Output the [X, Y] coordinate of the center of the cell containing the given text.  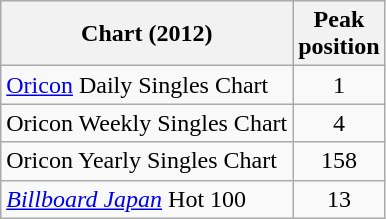
Peakposition [339, 34]
Oricon Yearly Singles Chart [147, 161]
Billboard Japan Hot 100 [147, 199]
13 [339, 199]
Chart (2012) [147, 34]
Oricon Daily Singles Chart [147, 85]
158 [339, 161]
Oricon Weekly Singles Chart [147, 123]
4 [339, 123]
1 [339, 85]
